Return the [X, Y] coordinate for the center point of the cell that contains the specified text.  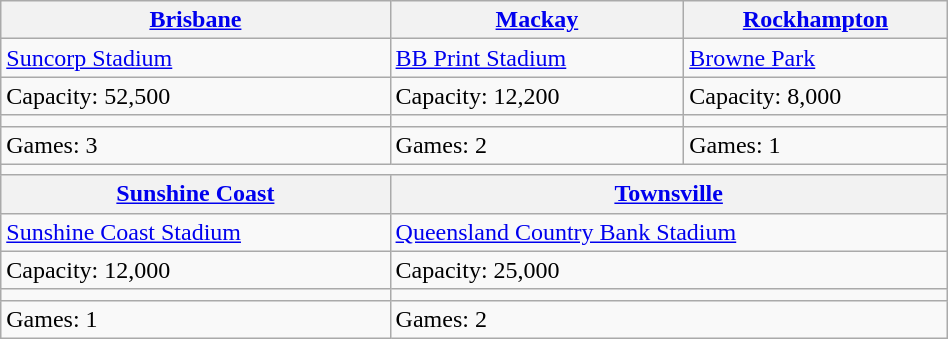
Browne Park [816, 58]
Rockhampton [816, 20]
BB Print Stadium [537, 58]
Capacity: 8,000 [816, 96]
Sunshine Coast Stadium [196, 232]
Mackay [537, 20]
Capacity: 52,500 [196, 96]
Townsville [668, 194]
Suncorp Stadium [196, 58]
Brisbane [196, 20]
Capacity: 12,000 [196, 270]
Queensland Country Bank Stadium [668, 232]
Capacity: 25,000 [668, 270]
Sunshine Coast [196, 194]
Games: 3 [196, 145]
Capacity: 12,200 [537, 96]
